Locate the cell with the specified text and output its [X, Y] center coordinate. 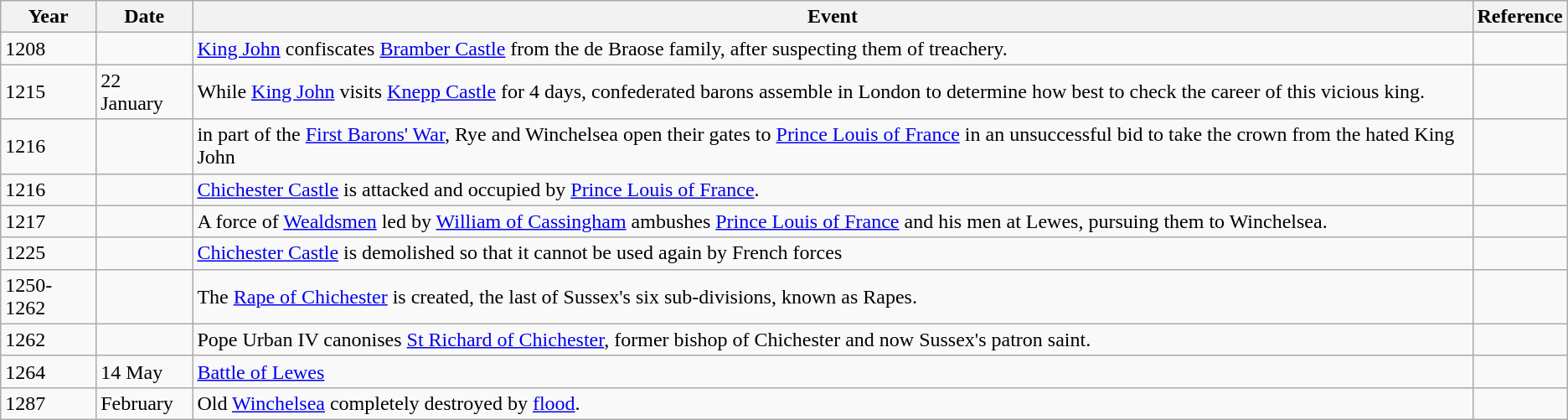
Event [833, 17]
Reference [1519, 17]
Chichester Castle is attacked and occupied by Prince Louis of France. [833, 189]
1264 [49, 371]
14 May [144, 371]
1217 [49, 221]
Battle of Lewes [833, 371]
A force of Wealdsmen led by William of Cassingham ambushes Prince Louis of France and his men at Lewes, pursuing them to Winchelsea. [833, 221]
1225 [49, 253]
February [144, 403]
The Rape of Chichester is created, the last of Sussex's six sub-divisions, known as Rapes. [833, 297]
1208 [49, 49]
1250-1262 [49, 297]
1215 [49, 92]
Date [144, 17]
1287 [49, 403]
Old Winchelsea completely destroyed by flood. [833, 403]
King John confiscates Bramber Castle from the de Braose family, after suspecting them of treachery. [833, 49]
Chichester Castle is demolished so that it cannot be used again by French forces [833, 253]
22 January [144, 92]
Year [49, 17]
Pope Urban IV canonises St Richard of Chichester, former bishop of Chichester and now Sussex's patron saint. [833, 340]
1262 [49, 340]
